Provide the [x, y] coordinate of the cell's center where the given text is located.  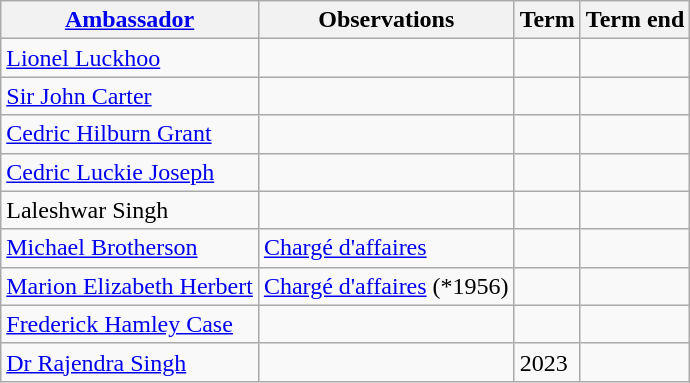
Observations [386, 20]
Chargé d'affaires (*1956) [386, 286]
2023 [547, 362]
Chargé d'affaires [386, 248]
Cedric Luckie Joseph [130, 172]
Sir John Carter [130, 96]
Lionel Luckhoo [130, 58]
Laleshwar Singh [130, 210]
Term [547, 20]
Marion Elizabeth Herbert [130, 286]
Frederick Hamley Case [130, 324]
Dr Rajendra Singh [130, 362]
Term end [635, 20]
Cedric Hilburn Grant [130, 134]
Michael Brotherson [130, 248]
Ambassador [130, 20]
